Return (X, Y) of the center of cell containing provided text 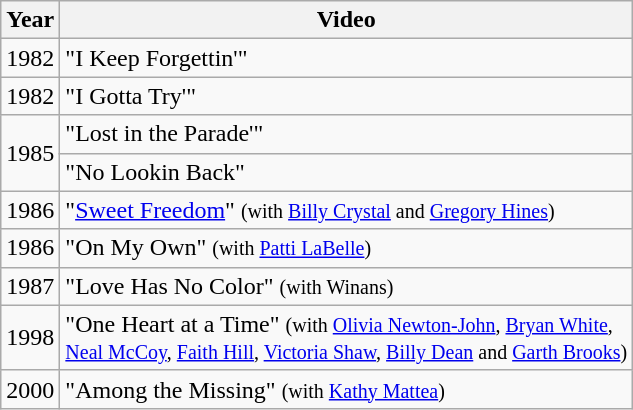
Year (30, 20)
1987 (30, 286)
"No Lookin Back" (346, 172)
"On My Own" (with Patti LaBelle) (346, 248)
1985 (30, 153)
"I Keep Forgettin'" (346, 58)
"Among the Missing" (with Kathy Mattea) (346, 389)
"Love Has No Color" (with Winans) (346, 286)
"Sweet Freedom" (with Billy Crystal and Gregory Hines) (346, 210)
2000 (30, 389)
"One Heart at a Time" (with Olivia Newton-John, Bryan White,Neal McCoy, Faith Hill, Victoria Shaw, Billy Dean and Garth Brooks) (346, 338)
Video (346, 20)
"I Gotta Try'" (346, 96)
"Lost in the Parade'" (346, 134)
1998 (30, 338)
